Identify which cell holds the provided text, then report its [X, Y] central coordinate. 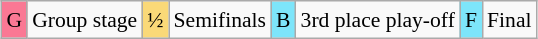
G [14, 20]
Group stage [84, 20]
F [471, 20]
½ [155, 20]
Semifinals [220, 20]
B [284, 20]
3rd place play-off [378, 20]
Final [510, 20]
